Determine the [X, Y] coordinate at the center of the cell enclosing the given text.  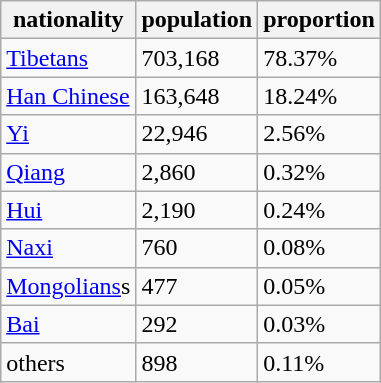
2,190 [197, 210]
proportion [320, 20]
0.11% [320, 362]
Hui [68, 210]
Mongolianss [68, 286]
22,946 [197, 134]
78.37% [320, 58]
Yi [68, 134]
Naxi [68, 248]
Han Chinese [68, 96]
18.24% [320, 96]
163,648 [197, 96]
0.24% [320, 210]
760 [197, 248]
703,168 [197, 58]
2.56% [320, 134]
0.08% [320, 248]
0.03% [320, 324]
Tibetans [68, 58]
898 [197, 362]
0.05% [320, 286]
292 [197, 324]
population [197, 20]
2,860 [197, 172]
others [68, 362]
0.32% [320, 172]
Bai [68, 324]
Qiang [68, 172]
477 [197, 286]
nationality [68, 20]
